Find where the given text appears and provide that cell's center as [X, Y] coordinate. 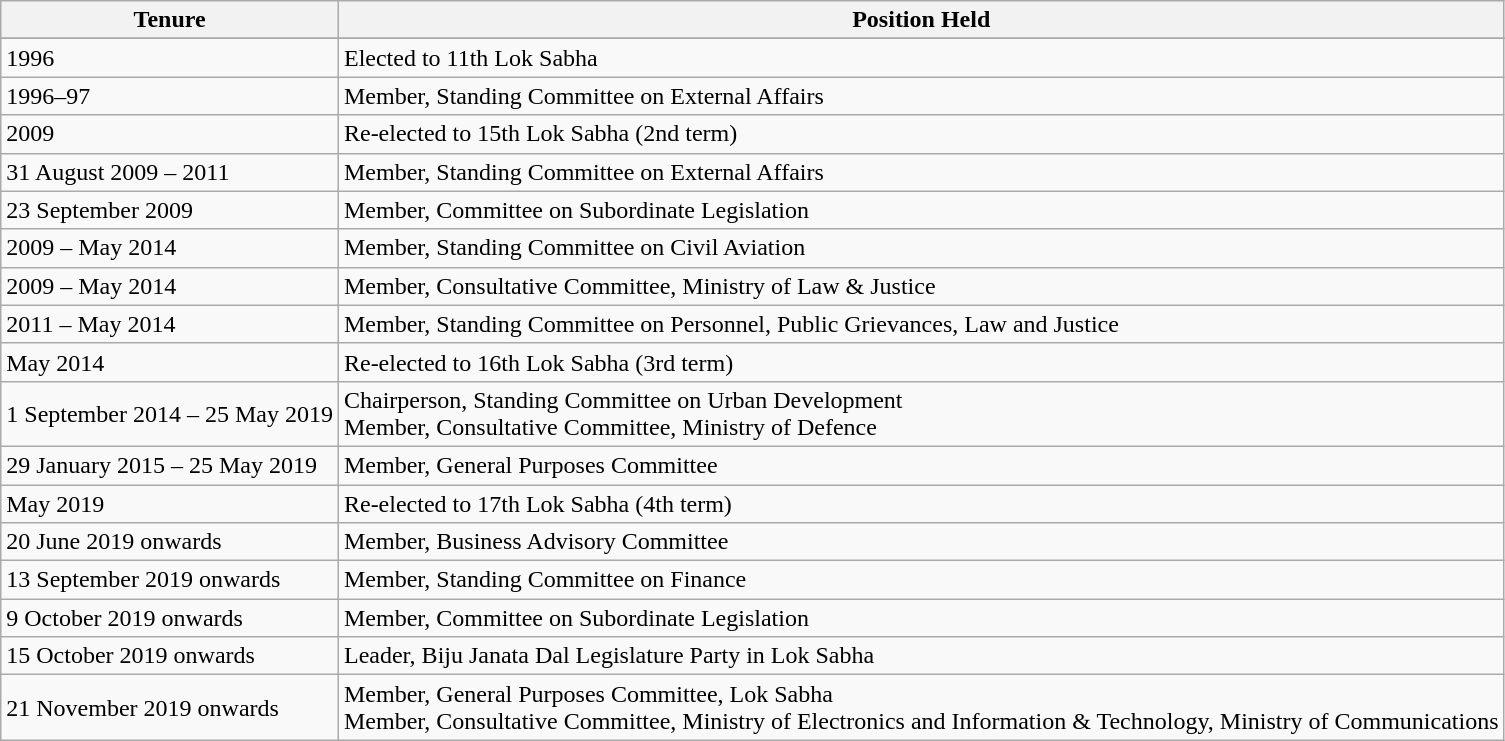
31 August 2009 – 2011 [170, 172]
Tenure [170, 20]
May 2019 [170, 503]
Member, Consultative Committee, Ministry of Law & Justice [921, 286]
Member, Business Advisory Committee [921, 542]
2011 – May 2014 [170, 324]
Chairperson, Standing Committee on Urban Development Member, Consultative Committee, Ministry of Defence [921, 414]
21 November 2019 onwards [170, 708]
Member, General Purposes Committee [921, 465]
Member, Standing Committee on Finance [921, 580]
29 January 2015 – 25 May 2019 [170, 465]
1996 [170, 58]
20 June 2019 onwards [170, 542]
2009 [170, 134]
Member, Standing Committee on Personnel, Public Grievances, Law and Justice [921, 324]
Position Held [921, 20]
Member, Standing Committee on Civil Aviation [921, 248]
Elected to 11th Lok Sabha [921, 58]
1996–97 [170, 96]
9 October 2019 onwards [170, 618]
15 October 2019 onwards [170, 656]
May 2014 [170, 362]
Leader, Biju Janata Dal Legislature Party in Lok Sabha [921, 656]
1 September 2014 – 25 May 2019 [170, 414]
Re-elected to 17th Lok Sabha (4th term) [921, 503]
Re-elected to 16th Lok Sabha (3rd term) [921, 362]
13 September 2019 onwards [170, 580]
23 September 2009 [170, 210]
Re-elected to 15th Lok Sabha (2nd term) [921, 134]
